Pinpoint the cell where the given text exists, returning its [x, y] midpoint coordinate. 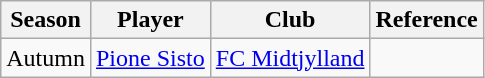
Autumn [46, 58]
Club [290, 20]
Reference [426, 20]
Player [150, 20]
FC Midtjylland [290, 58]
Season [46, 20]
Pione Sisto [150, 58]
